From the cell containing the given text, extract its center point as [X, Y] coordinate. 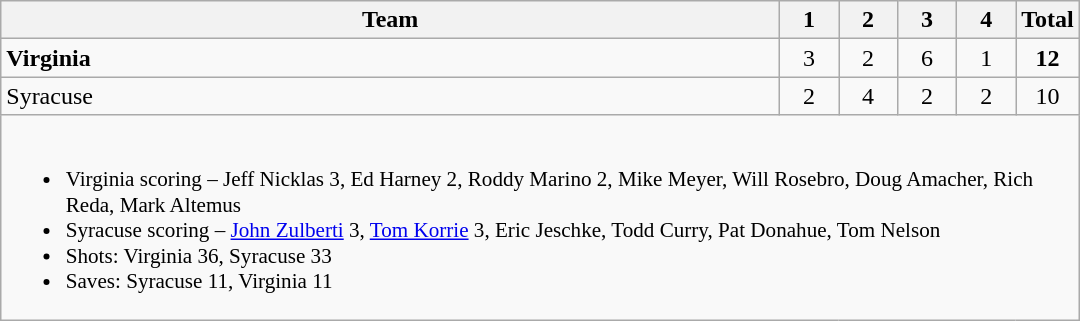
Team [390, 20]
Virginia [390, 58]
Total [1048, 20]
Syracuse [390, 96]
6 [928, 58]
10 [1048, 96]
12 [1048, 58]
